For the text-containing cell, return its midpoint in (X, Y) coordinate format. 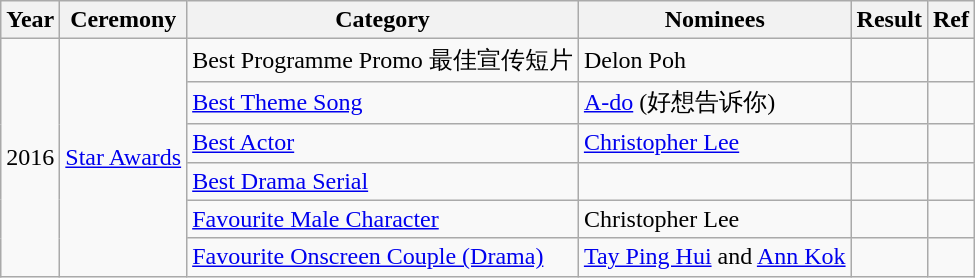
Favourite Onscreen Couple (Drama) (383, 257)
Category (383, 20)
Year (30, 20)
Nominees (714, 20)
Best Drama Serial (383, 181)
Best Actor (383, 143)
Ceremony (124, 20)
A-do (好想告诉你) (714, 102)
Delon Poh (714, 60)
Star Awards (124, 158)
Favourite Male Character (383, 219)
Result (889, 20)
Best Theme Song (383, 102)
Tay Ping Hui and Ann Kok (714, 257)
Ref (950, 20)
2016 (30, 158)
Best Programme Promo 最佳宣传短片 (383, 60)
